Return the (X, Y) coordinate for the center point of the cell that contains the specified text.  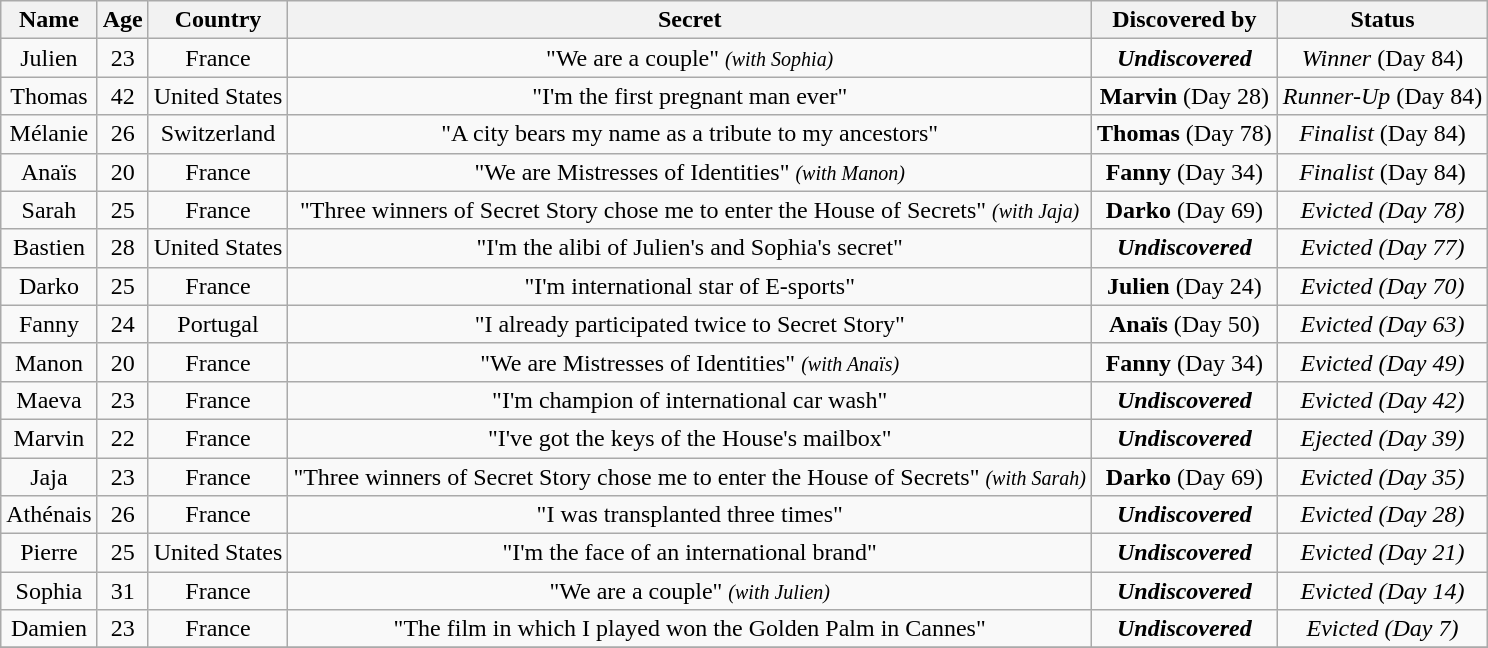
Marvin (Day 28) (1185, 96)
"I'm international star of E-sports" (690, 286)
Pierre (49, 553)
"I already participated twice to Secret Story" (690, 324)
Anaïs (49, 172)
Evicted (Day 21) (1382, 553)
"I'm the alibi of Julien's and Sophia's secret" (690, 248)
Runner-Up (Day 84) (1382, 96)
Evicted (Day 28) (1382, 515)
"I've got the keys of the House's mailbox" (690, 438)
"We are Mistresses of Identities" (with Anaïs) (690, 362)
31 (122, 591)
Portugal (218, 324)
Status (1382, 20)
Evicted (Day 63) (1382, 324)
Evicted (Day 7) (1382, 629)
Maeva (49, 400)
"Three winners of Secret Story chose me to enter the House of Secrets" (with Jaja) (690, 210)
"I'm the first pregnant man ever" (690, 96)
Evicted (Day 42) (1382, 400)
Evicted (Day 77) (1382, 248)
Ejected (Day 39) (1382, 438)
"We are Mistresses of Identities" (with Manon) (690, 172)
Sarah (49, 210)
Name (49, 20)
Evicted (Day 14) (1382, 591)
Evicted (Day 49) (1382, 362)
Darko (49, 286)
Marvin (49, 438)
Thomas (49, 96)
Evicted (Day 78) (1382, 210)
22 (122, 438)
Bastien (49, 248)
"I'm champion of international car wash" (690, 400)
Jaja (49, 477)
Damien (49, 629)
28 (122, 248)
"We are a couple" (with Julien) (690, 591)
"I was transplanted three times" (690, 515)
Evicted (Day 70) (1382, 286)
"The film in which I played won the Golden Palm in Cannes" (690, 629)
Julien (49, 58)
Secret (690, 20)
Age (122, 20)
"A city bears my name as a tribute to my ancestors" (690, 134)
"We are a couple" (with Sophia) (690, 58)
"I'm the face of an international brand" (690, 553)
Country (218, 20)
Athénais (49, 515)
Manon (49, 362)
24 (122, 324)
Anaïs (Day 50) (1185, 324)
Switzerland (218, 134)
Winner (Day 84) (1382, 58)
42 (122, 96)
Fanny (49, 324)
Mélanie (49, 134)
Julien (Day 24) (1185, 286)
"Three winners of Secret Story chose me to enter the House of Secrets" (with Sarah) (690, 477)
Thomas (Day 78) (1185, 134)
Discovered by (1185, 20)
Evicted (Day 35) (1382, 477)
Sophia (49, 591)
